From the cell containing the given text, extract its center point as (X, Y) coordinate. 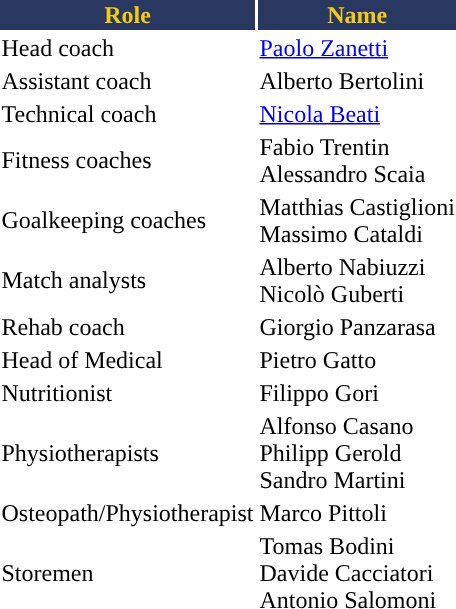
Technical coach (128, 114)
Filippo Gori (357, 393)
Name (357, 15)
Alberto Nabiuzzi Nicolò Guberti (357, 280)
Giorgio Panzarasa (357, 327)
Alfonso Casano Philipp Gerold Sandro Martini (357, 453)
Match analysts (128, 280)
Alberto Bertolini (357, 81)
Rehab coach (128, 327)
Role (128, 15)
Fabio Trentin Alessandro Scaia (357, 160)
Assistant coach (128, 81)
Physiotherapists (128, 453)
Head of Medical (128, 360)
Pietro Gatto (357, 360)
Paolo Zanetti (357, 48)
Goalkeeping coaches (128, 220)
Nutritionist (128, 393)
Osteopath/Physiotherapist (128, 513)
Fitness coaches (128, 160)
Head coach (128, 48)
Marco Pittoli (357, 513)
Matthias Castiglioni Massimo Cataldi (357, 220)
Nicola Beati (357, 114)
